For the text-containing cell, return its midpoint in [x, y] coordinate format. 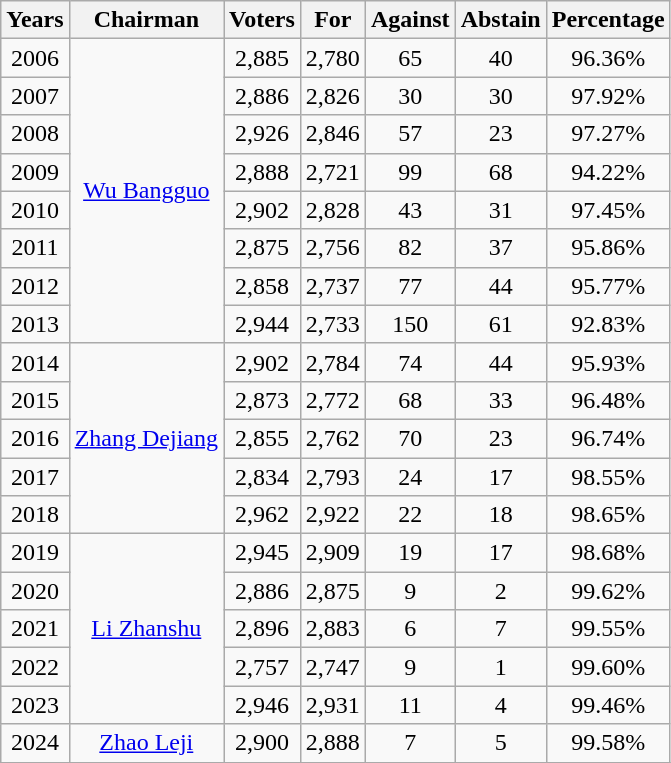
99.62% [608, 591]
24 [410, 477]
2,962 [262, 515]
2008 [35, 134]
19 [410, 553]
2,721 [332, 172]
2,747 [332, 667]
2012 [35, 286]
Against [410, 20]
2,828 [332, 210]
97.27% [608, 134]
99.58% [608, 743]
82 [410, 248]
11 [410, 705]
65 [410, 58]
43 [410, 210]
2019 [35, 553]
96.48% [608, 400]
22 [410, 515]
2018 [35, 515]
2024 [35, 743]
Zhao Leji [146, 743]
2021 [35, 629]
2009 [35, 172]
2,896 [262, 629]
97.92% [608, 96]
2,793 [332, 477]
Abstain [500, 20]
2013 [35, 324]
2,780 [332, 58]
2,858 [262, 286]
Zhang Dejiang [146, 438]
2,855 [262, 438]
For [332, 20]
2020 [35, 591]
2,922 [332, 515]
2,784 [332, 362]
94.22% [608, 172]
2011 [35, 248]
Percentage [608, 20]
61 [500, 324]
95.86% [608, 248]
95.77% [608, 286]
2,762 [332, 438]
Years [35, 20]
2015 [35, 400]
96.74% [608, 438]
2,885 [262, 58]
Li Zhanshu [146, 629]
2006 [35, 58]
99.55% [608, 629]
97.45% [608, 210]
77 [410, 286]
6 [410, 629]
98.68% [608, 553]
1 [500, 667]
2,946 [262, 705]
2,756 [332, 248]
Wu Bangguo [146, 191]
2,834 [262, 477]
2017 [35, 477]
2007 [35, 96]
5 [500, 743]
2,900 [262, 743]
40 [500, 58]
2,926 [262, 134]
2016 [35, 438]
74 [410, 362]
18 [500, 515]
2 [500, 591]
2,931 [332, 705]
2010 [35, 210]
2,826 [332, 96]
2,757 [262, 667]
98.55% [608, 477]
2014 [35, 362]
2,737 [332, 286]
2,944 [262, 324]
99.60% [608, 667]
Chairman [146, 20]
98.65% [608, 515]
33 [500, 400]
96.36% [608, 58]
2,772 [332, 400]
99 [410, 172]
2,846 [332, 134]
2023 [35, 705]
4 [500, 705]
99.46% [608, 705]
92.83% [608, 324]
2,883 [332, 629]
2,873 [262, 400]
150 [410, 324]
31 [500, 210]
95.93% [608, 362]
70 [410, 438]
57 [410, 134]
Voters [262, 20]
2,733 [332, 324]
2022 [35, 667]
2,909 [332, 553]
37 [500, 248]
2,945 [262, 553]
